Extract the (x, y) coordinate from the center of the cell holding the provided text.  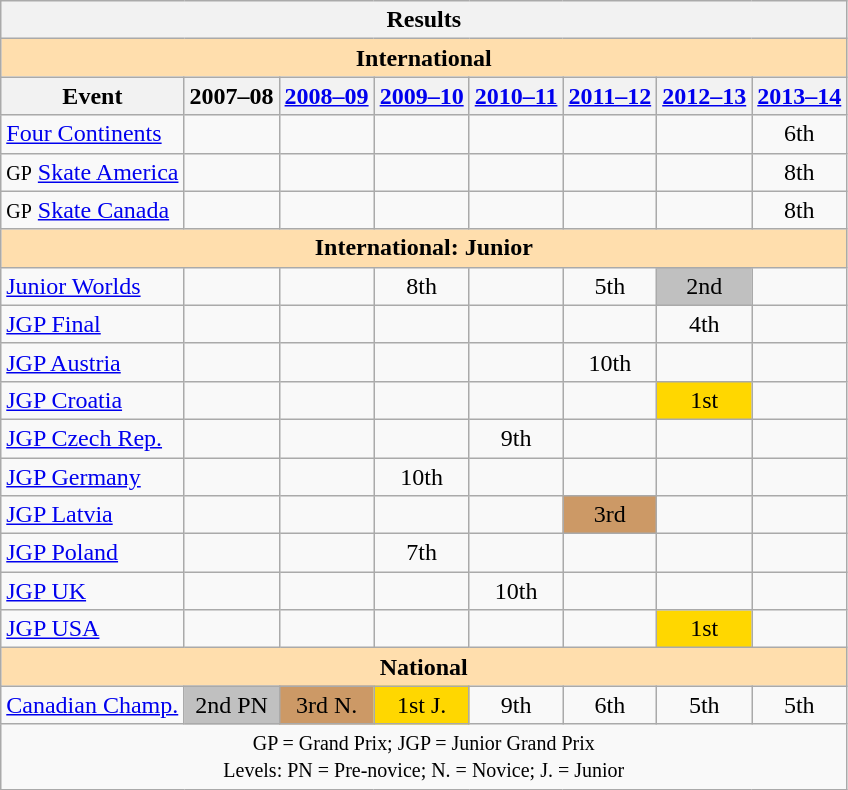
3rd N. (326, 705)
2011–12 (610, 96)
2013–14 (800, 96)
Event (92, 96)
2012–13 (704, 96)
Canadian Champ. (92, 705)
2007–08 (232, 96)
1st J. (422, 705)
JGP Croatia (92, 400)
JGP UK (92, 591)
7th (422, 553)
GP Skate Canada (92, 210)
2008–09 (326, 96)
2nd (704, 286)
GP Skate America (92, 172)
JGP Poland (92, 553)
4th (704, 324)
National (424, 667)
2nd PN (232, 705)
JGP Austria (92, 362)
Junior Worlds (92, 286)
GP = Grand Prix; JGP = Junior Grand Prix Levels: PN = Pre-novice; N. = Novice; J. = Junior (424, 756)
JGP Final (92, 324)
JGP USA (92, 629)
2009–10 (422, 96)
3rd (610, 515)
2010–11 (516, 96)
JGP Czech Rep. (92, 438)
JGP Latvia (92, 515)
JGP Germany (92, 477)
Four Continents (92, 134)
International (424, 58)
Results (424, 20)
International: Junior (424, 248)
